Identify which cell holds the provided text, then report its (x, y) central coordinate. 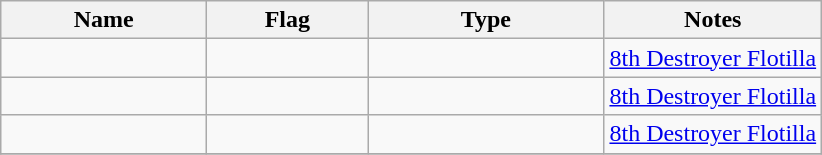
Flag (288, 20)
Name (104, 20)
Type (486, 20)
Notes (713, 20)
